Return the [X, Y] coordinate for the center point of the cell that contains the specified text.  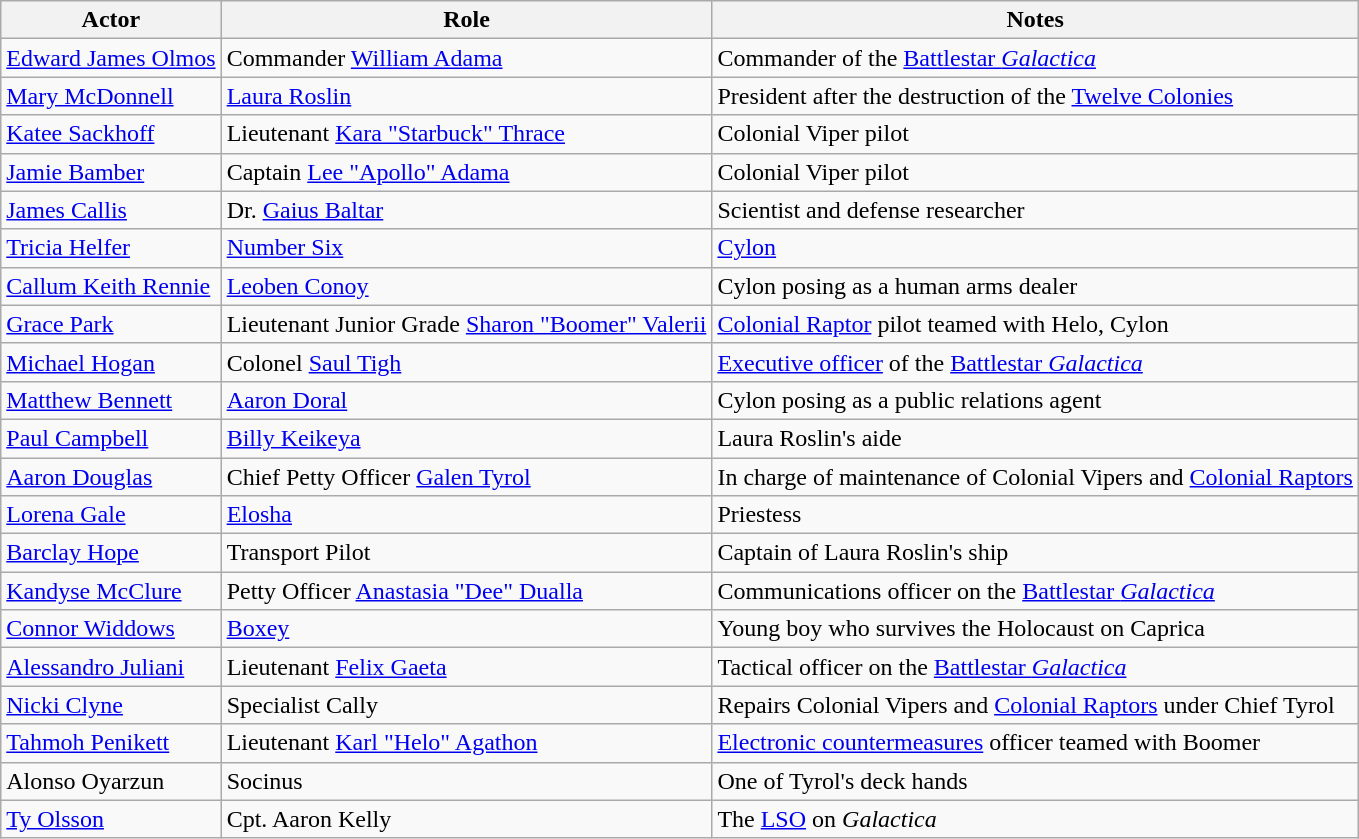
Paul Campbell [111, 438]
Young boy who survives the Holocaust on Caprica [1036, 629]
Tricia Helfer [111, 248]
Callum Keith Rennie [111, 286]
Lorena Gale [111, 515]
In charge of maintenance of Colonial Vipers and Colonial Raptors [1036, 477]
Leoben Conoy [466, 286]
Role [466, 20]
Grace Park [111, 324]
Michael Hogan [111, 362]
Billy Keikeya [466, 438]
Cylon posing as a public relations agent [1036, 400]
President after the destruction of the Twelve Colonies [1036, 96]
Kandyse McClure [111, 591]
Lieutenant Felix Gaeta [466, 667]
Scientist and defense researcher [1036, 210]
Ty Olsson [111, 819]
Chief Petty Officer Galen Tyrol [466, 477]
Colonial Raptor pilot teamed with Helo, Cylon [1036, 324]
Actor [111, 20]
Matthew Bennett [111, 400]
Petty Officer Anastasia "Dee" Dualla [466, 591]
Laura Roslin [466, 96]
Dr. Gaius Baltar [466, 210]
Colonel Saul Tigh [466, 362]
Commander William Adama [466, 58]
Lieutenant Karl "Helo" Agathon [466, 743]
Mary McDonnell [111, 96]
Lieutenant Junior Grade Sharon "Boomer" Valerii [466, 324]
Communications officer on the Battlestar Galactica [1036, 591]
Boxey [466, 629]
Notes [1036, 20]
Electronic countermeasures officer teamed with Boomer [1036, 743]
Tactical officer on the Battlestar Galactica [1036, 667]
Jamie Bamber [111, 172]
James Callis [111, 210]
Executive officer of the Battlestar Galactica [1036, 362]
Specialist Cally [466, 705]
Number Six [466, 248]
Katee Sackhoff [111, 134]
Cpt. Aaron Kelly [466, 819]
Alessandro Juliani [111, 667]
Lieutenant Kara "Starbuck" Thrace [466, 134]
Cylon posing as a human arms dealer [1036, 286]
Elosha [466, 515]
Captain of Laura Roslin's ship [1036, 553]
Socinus [466, 781]
Tahmoh Penikett [111, 743]
Alonso Oyarzun [111, 781]
Aaron Doral [466, 400]
Aaron Douglas [111, 477]
Nicki Clyne [111, 705]
Transport Pilot [466, 553]
Barclay Hope [111, 553]
Priestess [1036, 515]
Connor Widdows [111, 629]
The LSO on Galactica [1036, 819]
One of Tyrol's deck hands [1036, 781]
Captain Lee "Apollo" Adama [466, 172]
Commander of the Battlestar Galactica [1036, 58]
Laura Roslin's aide [1036, 438]
Cylon [1036, 248]
Repairs Colonial Vipers and Colonial Raptors under Chief Tyrol [1036, 705]
Edward James Olmos [111, 58]
